Scan for the cell matching the given text and deliver its [x, y] coordinate at center. 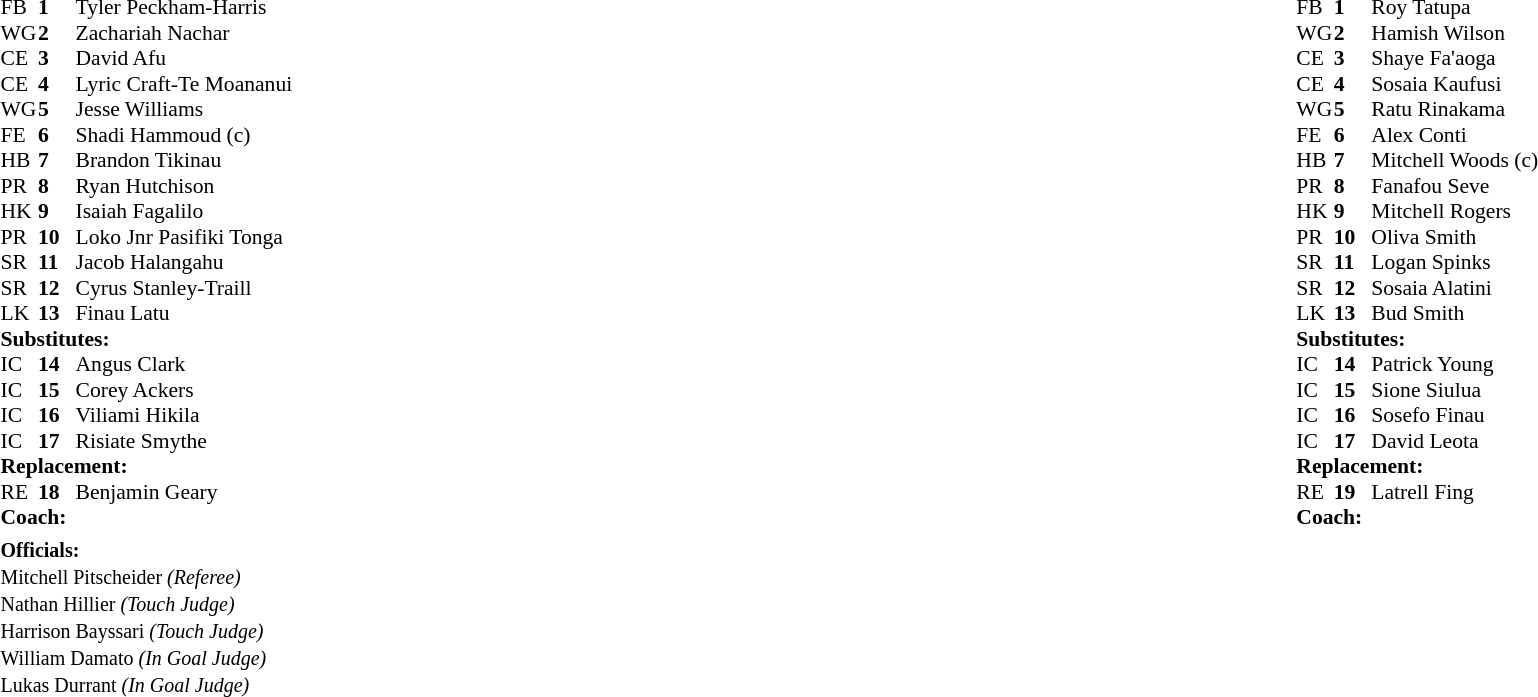
Sosefo Finau [1454, 415]
David Afu [184, 59]
Bud Smith [1454, 313]
Sosaia Alatini [1454, 288]
Isaiah Fagalilo [184, 211]
Logan Spinks [1454, 263]
Sione Siulua [1454, 390]
Alex Conti [1454, 135]
Shadi Hammoud (c) [184, 135]
Patrick Young [1454, 365]
18 [57, 492]
Corey Ackers [184, 390]
Shaye Fa'aoga [1454, 59]
Angus Clark [184, 365]
Viliami Hikila [184, 415]
Loko Jnr Pasifiki Tonga [184, 237]
Sosaia Kaufusi [1454, 84]
Ryan Hutchison [184, 186]
Oliva Smith [1454, 237]
Risiate Smythe [184, 441]
Latrell Fing [1454, 492]
Fanafou Seve [1454, 186]
Jacob Halangahu [184, 263]
Ratu Rinakama [1454, 109]
Cyrus Stanley-Traill [184, 288]
Zachariah Nachar [184, 33]
Brandon Tikinau [184, 161]
Hamish Wilson [1454, 33]
Jesse Williams [184, 109]
Benjamin Geary [184, 492]
David Leota [1454, 441]
Mitchell Woods (c) [1454, 161]
Mitchell Rogers [1454, 211]
Finau Latu [184, 313]
Lyric Craft-Te Moananui [184, 84]
19 [1353, 492]
